From the cell containing the given text, extract its center point as (X, Y) coordinate. 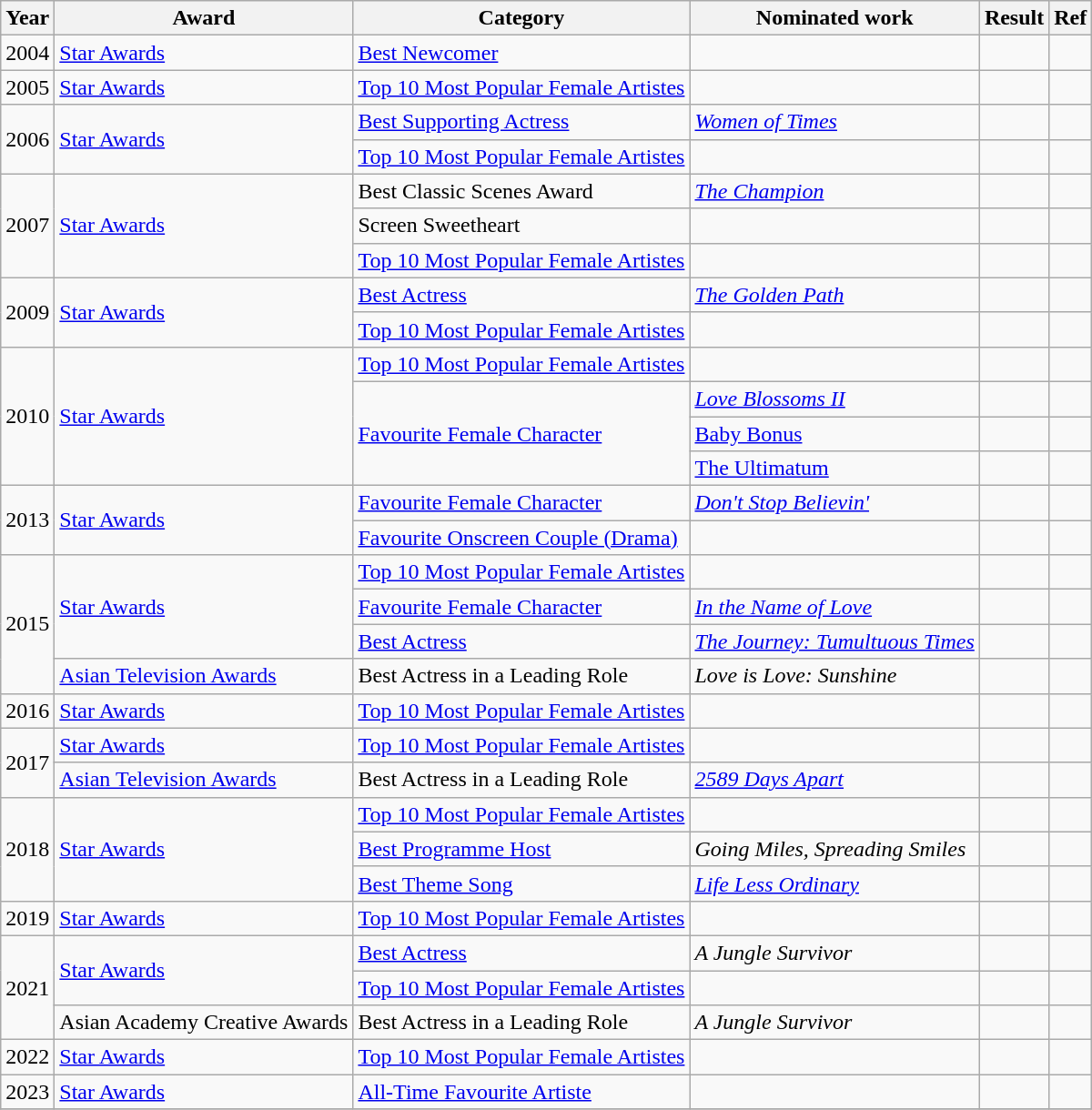
Best Theme Song (521, 883)
2015 (27, 624)
Love is Love: Sunshine (834, 676)
2013 (27, 520)
Best Newcomer (521, 53)
Women of Times (834, 122)
2004 (27, 53)
Life Less Ordinary (834, 883)
2018 (27, 849)
The Ultimatum (834, 469)
2021 (27, 987)
Asian Academy Creative Awards (204, 1023)
2005 (27, 87)
2006 (27, 139)
2010 (27, 416)
2007 (27, 226)
Don't Stop Believin' (834, 503)
Love Blossoms II (834, 399)
Year (27, 18)
Going Miles, Spreading Smiles (834, 849)
The Journey: Tumultuous Times (834, 641)
In the Name of Love (834, 607)
The Champion (834, 191)
2019 (27, 918)
Best Classic Scenes Award (521, 191)
2022 (27, 1057)
Baby Bonus (834, 434)
2589 Days Apart (834, 780)
Nominated work (834, 18)
Screen Sweetheart (521, 226)
2009 (27, 312)
Award (204, 18)
The Golden Path (834, 295)
Favourite Onscreen Couple (Drama) (521, 538)
Category (521, 18)
2023 (27, 1092)
Result (1014, 18)
All-Time Favourite Artiste (521, 1092)
Best Supporting Actress (521, 122)
2016 (27, 711)
Ref (1070, 18)
2017 (27, 762)
Best Programme Host (521, 849)
